Locate the cell with the specified text and output its (X, Y) center coordinate. 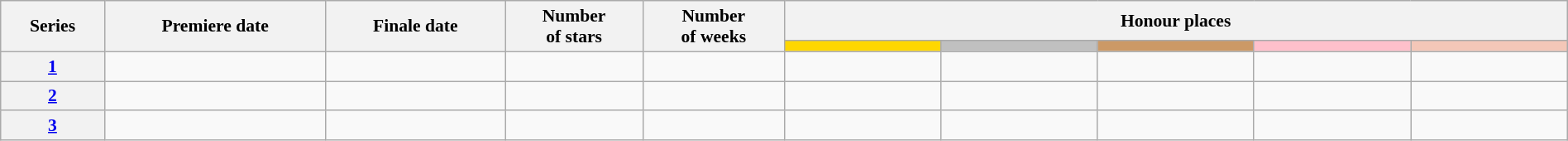
Honour places (1176, 21)
Finale date (415, 27)
Series (53, 27)
2 (53, 96)
3 (53, 126)
1 (53, 66)
Numberof weeks (714, 27)
Premiere date (215, 27)
Numberof stars (574, 27)
